Provide the [X, Y] coordinate of the cell's center where the given text is located.  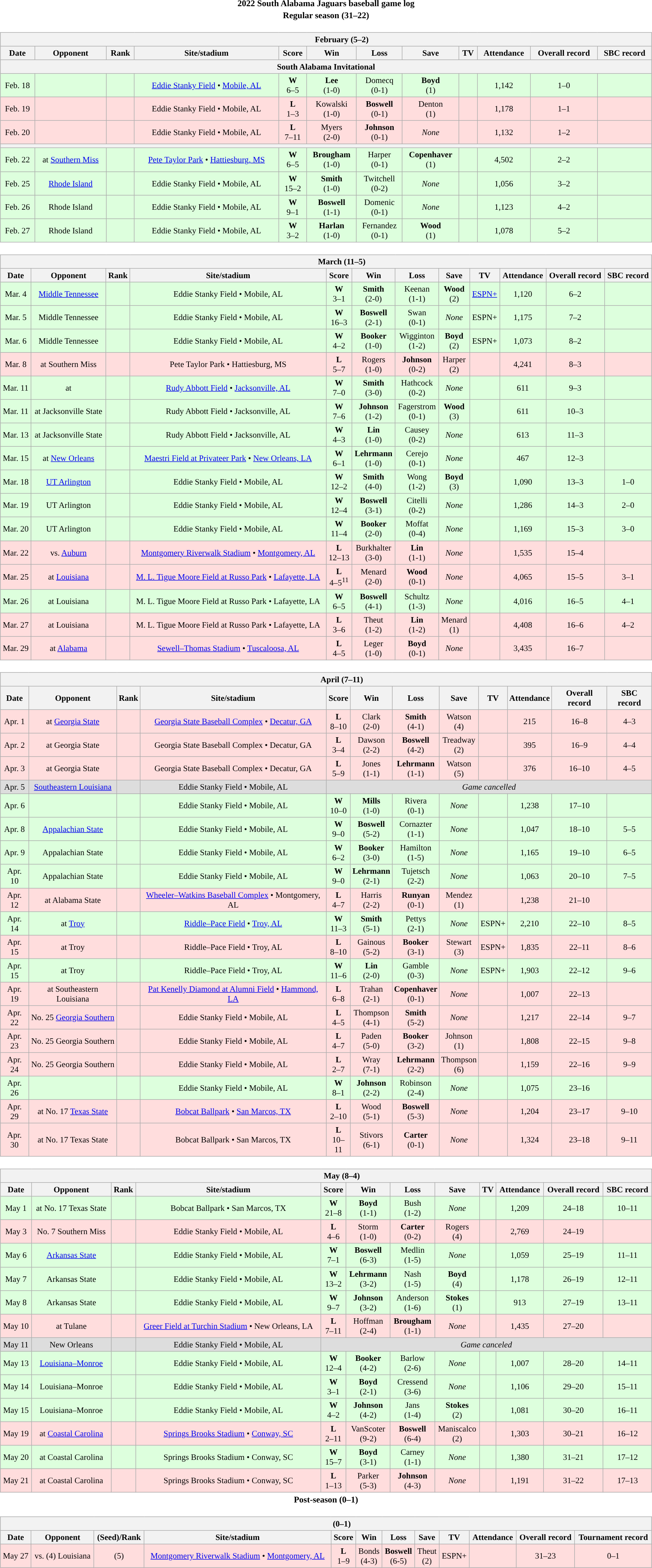
23–18 [580, 1140]
16–12 [627, 1434]
Mar. 26 [16, 601]
1,059 [520, 1255]
May 14 [16, 1386]
Boswell(4-1) [373, 601]
3–2 [564, 183]
Mar. 13 [16, 435]
Lin(1-1) [417, 553]
L3–6 [339, 625]
Smith(4-1) [416, 722]
February (5–2) [326, 39]
21–10 [580, 900]
Mar. 15 [16, 459]
L1–3 [293, 109]
4–3 [629, 722]
W10–0 [338, 806]
Apr. 19 [15, 994]
23–17 [580, 1111]
30–20 [573, 1410]
22–10 [580, 923]
W9–1 [293, 207]
Smith(5-2) [416, 1017]
613 [522, 435]
Maniscalco(2) [457, 1434]
9–3 [575, 388]
Domenic(0-1) [379, 207]
31–22 [573, 1480]
15–3 [575, 529]
Apr. 14 [15, 923]
W6–1 [339, 459]
Apr. 9 [15, 853]
Schultz(1-3) [417, 601]
Paden(5-0) [371, 1041]
Anderson(1-6) [413, 1303]
5–2 [564, 230]
W11–3 [338, 923]
Apr. 24 [15, 1065]
(5) [119, 1556]
Wray(7-1) [371, 1065]
Boswell(0-1) [379, 109]
8–6 [629, 947]
1,120 [522, 293]
Carter(0-1) [416, 1140]
Stivors(6-1) [371, 1140]
South Alabama Invitational [326, 67]
Gainous(5-2) [371, 947]
Johnson(1) [459, 1041]
May 15 [16, 1410]
1,106 [520, 1386]
W7–6 [339, 411]
18–10 [580, 829]
8–3 [575, 364]
467 [522, 459]
Boswell(5-2) [371, 829]
2–0 [628, 505]
Booker(4-2) [368, 1363]
May 7 [16, 1279]
Boswell(4-2) [416, 745]
Harlan(1-0) [331, 230]
W11–4 [339, 529]
Copenhaver(0-1) [416, 994]
Boswell(6-4) [413, 1434]
1,903 [530, 971]
1,063 [530, 876]
15–11 [627, 1386]
22–14 [580, 1017]
Feb. 20 [17, 133]
VanScoter(9-2) [368, 1434]
Game cancelled [489, 787]
13–11 [627, 1303]
4–1 [628, 601]
Lin(2-0) [371, 971]
Mendez(1) [459, 900]
15–4 [575, 553]
31–21 [573, 1457]
1,204 [530, 1111]
Parker(5-3) [368, 1480]
Hathcock(0-2) [417, 388]
W7–1 [333, 1255]
Apr. 2 [15, 745]
Causey(0-2) [417, 435]
Bonds(4-3) [369, 1556]
W6–2 [338, 853]
Brougham(1-0) [331, 159]
at [68, 388]
Pettys(2-1) [416, 923]
31–23 [545, 1556]
Kowalski(1-0) [331, 109]
12–3 [575, 459]
May (8–4) [326, 1176]
1,217 [530, 1017]
Cerejo(0-1) [417, 459]
at Tulane [71, 1326]
Game canceled [486, 1344]
Pat Kenelly Diamond at Alumni Field • Hammond, LA [233, 994]
Dawson(2-2) [371, 745]
Nash(1-5) [413, 1279]
Apr. 29 [15, 1111]
Leger(1-0) [373, 648]
16–10 [580, 768]
11–11 [627, 1255]
May 21 [16, 1480]
Domecq(0-1) [379, 85]
23–16 [580, 1088]
1,303 [520, 1434]
1,808 [530, 1041]
22–12 [580, 971]
1,123 [504, 207]
Smith(5-1) [371, 923]
Booker(3-2) [416, 1041]
Southeastern Louisiana [73, 787]
Apr. 22 [15, 1017]
Apr. 6 [15, 806]
Boswell(5-3) [416, 1111]
March (11–5) [326, 261]
May 13 [16, 1363]
Burkhalter(3-0) [373, 553]
W4–3 [339, 435]
Copenhaver(1) [431, 159]
Denton(1) [431, 109]
Harper(0-1) [379, 159]
12–11 [627, 1279]
9–10 [629, 1111]
16–8 [580, 722]
Boyd(2-1) [368, 1386]
Jones(1-1) [371, 768]
17–12 [627, 1457]
L2–7 [338, 1065]
1,324 [530, 1140]
Hoffman(2-4) [368, 1326]
Harris(2-2) [371, 900]
Cressend(3-6) [413, 1386]
L5–7 [339, 364]
No. 7 Southern Miss [71, 1232]
Medlin(1-5) [413, 1255]
Watson(4) [459, 722]
8–2 [575, 341]
3–0 [628, 529]
Smith(2-0) [373, 293]
May 8 [16, 1303]
26–19 [573, 1279]
Wong(1-2) [417, 482]
4,241 [522, 364]
Maestri Field at Privateer Park • New Orleans, LA [228, 459]
W7–0 [339, 388]
Apr. 26 [15, 1088]
10–11 [627, 1208]
4–4 [629, 745]
1,191 [520, 1480]
29–20 [573, 1386]
Rogers(4) [457, 1232]
Keenan(1-1) [417, 293]
May 3 [16, 1232]
Rogers(1-0) [373, 364]
1,169 [522, 529]
14–11 [627, 1363]
L10–11 [338, 1140]
1,835 [530, 947]
W16–3 [339, 317]
Lehrmann(1-1) [416, 768]
Fagerstrom(0-1) [417, 411]
New Orleans [71, 1344]
1,165 [530, 853]
9–8 [629, 1041]
11–3 [575, 435]
Mar. 19 [16, 505]
at New Orleans [68, 459]
(0–1) [326, 1524]
7–2 [575, 317]
24–19 [573, 1232]
Wood(3) [454, 411]
Greer Field at Turchin Stadium • New Orleans, LA [228, 1326]
L12–13 [339, 553]
1,090 [522, 482]
Mar. 5 [16, 317]
16–5 [575, 601]
Lee(1-0) [331, 85]
Apr. 3 [15, 768]
Bush(1-2) [413, 1208]
376 [530, 768]
L5–9 [338, 768]
16–11 [627, 1410]
22–16 [580, 1065]
L2–11 [333, 1434]
May 11 [16, 1344]
16–6 [575, 625]
7–5 [629, 876]
Johnson(0-2) [417, 364]
22–15 [580, 1041]
6–5 [629, 853]
1,073 [522, 341]
4,408 [522, 625]
(Seed)/Rank [119, 1537]
Booker(1-0) [373, 341]
Boswell(2-1) [373, 317]
Sewell–Thomas Stadium • Tuscaloosa, AL [228, 648]
395 [530, 745]
1,142 [504, 85]
Apr. 12 [15, 900]
Gamble(0-3) [416, 971]
1,075 [530, 1088]
16–9 [580, 745]
Harper(2) [454, 364]
Mills(1-0) [371, 806]
Stokes(1) [457, 1303]
1,175 [522, 317]
Apr. 8 [15, 829]
Trahan(2-1) [371, 994]
28–20 [573, 1363]
25–19 [573, 1255]
Feb. 18 [17, 85]
5–5 [629, 829]
Wheeler–Watkins Baseball Complex • Montgomery, AL [233, 900]
24–18 [573, 1208]
19–10 [580, 853]
Johnson(3-2) [368, 1303]
Lehrmann(2-2) [416, 1065]
May 27 [16, 1556]
22–11 [580, 947]
9–9 [629, 1065]
May 10 [16, 1326]
27–19 [573, 1303]
2,769 [520, 1232]
3,435 [522, 648]
L4–6 [333, 1232]
L1–9 [343, 1556]
Johnson(1-2) [373, 411]
Lehrmann(3-2) [368, 1279]
2,210 [530, 923]
Mar. 6 [16, 341]
Johnson(0-1) [379, 133]
Brougham(1-1) [413, 1326]
6–2 [575, 293]
Thompson(6) [459, 1065]
Barlow(2-6) [413, 1363]
Johnson(2-2) [371, 1088]
Lehrmann(1-0) [373, 459]
4,016 [522, 601]
Apr. 30 [15, 1140]
W3–2 [293, 230]
at Southeastern Louisiana [73, 994]
Carter(0-2) [413, 1232]
13–3 [575, 482]
L2–10 [338, 1111]
4–5 [629, 768]
9–7 [629, 1017]
Wood(5-1) [371, 1111]
Robinson(2-4) [416, 1088]
4,502 [504, 159]
Twitchell(0-2) [379, 183]
9–11 [629, 1140]
16–7 [575, 648]
30–21 [573, 1434]
Tournament record [613, 1537]
vs. (4) Louisiana [63, 1556]
Swan(0-1) [417, 317]
1,132 [504, 133]
Lehrmann(2-1) [371, 876]
W12–2 [339, 482]
Boyd(0-1) [417, 648]
1,078 [504, 230]
20–10 [580, 876]
W11–6 [338, 971]
Boyd(3-1) [368, 1457]
Storm(1-0) [368, 1232]
Feb. 25 [17, 183]
Cornazter(1-1) [416, 829]
Lin(1-2) [417, 625]
Booker(2-0) [373, 529]
L1–13 [333, 1480]
913 [520, 1303]
W21–8 [333, 1208]
Boyd(4) [457, 1279]
1,056 [504, 183]
8–5 [629, 923]
Stokes(2) [457, 1410]
Myers(2-0) [331, 133]
Wood(2) [454, 293]
22–13 [580, 994]
1,047 [530, 829]
3–1 [628, 577]
W13–2 [333, 1279]
May 19 [16, 1434]
1,286 [522, 505]
L6–8 [338, 994]
Jans(1-4) [413, 1410]
Mar. 4 [16, 293]
Stewart(3) [459, 947]
Tujetsch(2-2) [416, 876]
L3–4 [338, 745]
Citelli(0-2) [417, 505]
14–3 [575, 505]
17–10 [580, 806]
May 1 [16, 1208]
vs. Auburn [68, 553]
Lin(1-0) [373, 435]
May 6 [16, 1255]
Mar. 25 [16, 577]
Fernandez(0-1) [379, 230]
2–2 [564, 159]
215 [530, 722]
Treadway(2) [459, 745]
W15–2 [293, 183]
1,380 [520, 1457]
Mar. 8 [16, 364]
Johnson(4-3) [413, 1480]
Mar. 22 [16, 553]
10–3 [575, 411]
Apr. 23 [15, 1041]
1,435 [520, 1326]
Feb. 26 [17, 207]
Apr. 1 [15, 722]
15–5 [575, 577]
Apr. 5 [15, 787]
W15–7 [333, 1457]
W8–1 [338, 1088]
Mar. 29 [16, 648]
W9–7 [333, 1303]
1,209 [520, 1208]
1,535 [522, 553]
Wigginton(1-2) [417, 341]
Smith(3-0) [373, 388]
Boswell(6-5) [398, 1556]
Feb. 22 [17, 159]
Clark(2-0) [371, 722]
Menard(1) [454, 625]
Runyan(0-1) [416, 900]
Boyd(3) [454, 482]
4,065 [522, 577]
Mar. 27 [16, 625]
Boyd(2) [454, 341]
May 20 [16, 1457]
Feb. 19 [17, 109]
Booker(3-0) [371, 853]
Menard(2-0) [373, 577]
Mar. 20 [16, 529]
Wood(0-1) [417, 577]
at Alabama State [73, 900]
Feb. 27 [17, 230]
Mar. 18 [16, 482]
Theut(2) [427, 1556]
Carney(1-1) [413, 1457]
9–6 [629, 971]
Watson(5) [459, 768]
Boyd(1) [431, 85]
Thompson(4-1) [371, 1017]
Apr. 10 [15, 876]
1,081 [520, 1410]
Wood(1) [431, 230]
Smith(4-0) [373, 482]
Boswell(3-1) [373, 505]
Hamilton(1-5) [416, 853]
April (7–11) [326, 679]
Smith(1-0) [331, 183]
0–1 [613, 1556]
Rivera(0-1) [416, 806]
27–20 [573, 1326]
Moffat(0-4) [417, 529]
17–13 [627, 1480]
L4–511 [339, 577]
1–1 [564, 109]
Boyd(1-1) [368, 1208]
Theut(1-2) [373, 625]
at Alabama [68, 648]
Boswell(6-3) [368, 1255]
1,159 [530, 1065]
Johnson(4-2) [368, 1410]
Booker(3-1) [416, 947]
Boswell(1-1) [331, 207]
1–2 [564, 133]
